Output the (X, Y) coordinate of the center of the cell containing the given text.  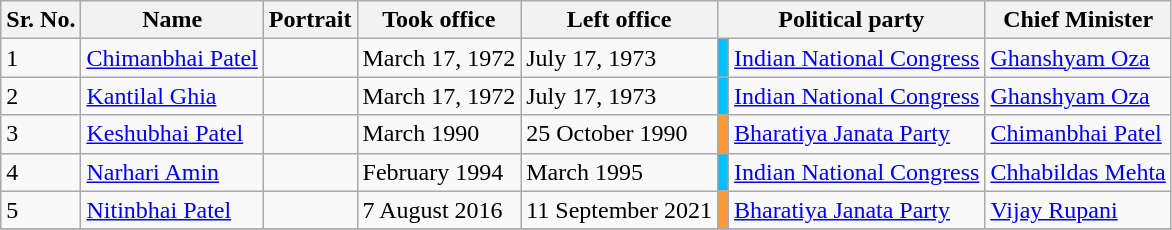
Political party (852, 20)
Kantilal Ghia (172, 96)
Left office (620, 20)
Nitinbhai Patel (172, 210)
Keshubhai Patel (172, 134)
Chief Minister (1078, 20)
Chhabildas Mehta (1078, 172)
Sr. No. (41, 20)
Name (172, 20)
February 1994 (439, 172)
Narhari Amin (172, 172)
Vijay Rupani (1078, 210)
2 (41, 96)
March 1995 (620, 172)
5 (41, 210)
Took office (439, 20)
March 1990 (439, 134)
3 (41, 134)
Portrait (310, 20)
25 October 1990 (620, 134)
11 September 2021 (620, 210)
1 (41, 58)
4 (41, 172)
7 August 2016 (439, 210)
